Detect which cell encompasses the target text, then output its [X, Y] center coordinate. 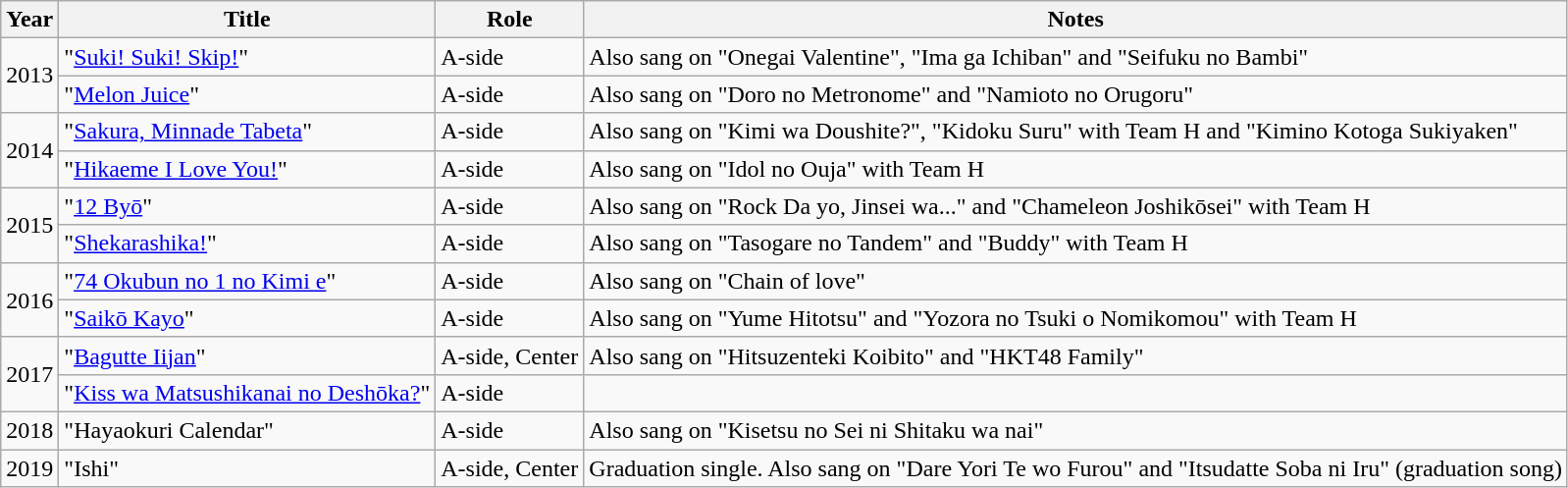
Role [510, 20]
2019 [29, 468]
2016 [29, 299]
Graduation single. Also sang on "Dare Yori Te wo Furou" and "Itsudatte Soba ni Iru" (graduation song) [1075, 468]
"Kiss wa Matsushikanai no Deshōka?" [247, 393]
2014 [29, 150]
Also sang on "Kisetsu no Sei ni Shitaku wa nai" [1075, 430]
2018 [29, 430]
"12 Byō" [247, 206]
"Melon Juice" [247, 94]
"Hayaokuri Calendar" [247, 430]
2015 [29, 225]
"Hikaeme I Love You!" [247, 169]
"Bagutte Iijan" [247, 355]
Also sang on "Kimi wa Doushite?", "Kidoku Suru" with Team H and "Kimino Kotoga Sukiyaken" [1075, 132]
Also sang on "Idol no Ouja" with Team H [1075, 169]
"Shekarashika!" [247, 244]
Also sang on "Doro no Metronome" and "Namioto no Orugoru" [1075, 94]
Also sang on "Hitsuzenteki Koibito" and "HKT48 Family" [1075, 355]
Also sang on "Rock Da yo, Jinsei wa..." and "Chameleon Joshikōsei" with Team H [1075, 206]
Also sang on "Tasogare no Tandem" and "Buddy" with Team H [1075, 244]
Also sang on "Onegai Valentine", "Ima ga Ichiban" and "Seifuku no Bambi" [1075, 57]
Also sang on "Yume Hitotsu" and "Yozora no Tsuki o Nomikomou" with Team H [1075, 318]
2017 [29, 374]
2013 [29, 76]
Title [247, 20]
"Sakura, Minnade Tabeta" [247, 132]
"Saikō Kayo" [247, 318]
"Ishi" [247, 468]
Also sang on "Chain of love" [1075, 281]
Notes [1075, 20]
"74 Okubun no 1 no Kimi e" [247, 281]
"Suki! Suki! Skip!" [247, 57]
Year [29, 20]
